Provide the (X, Y) coordinate of the cell's center where the given text is located.  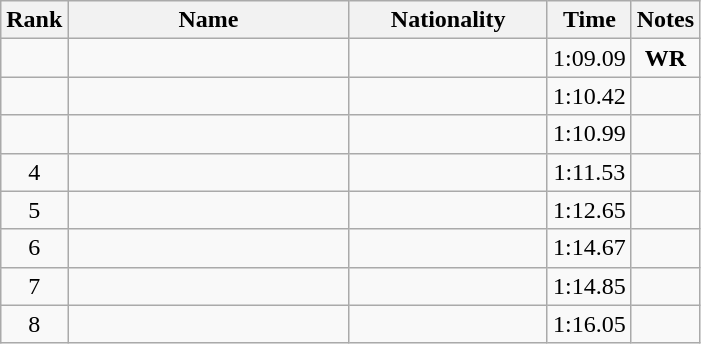
1:09.09 (589, 58)
1:16.05 (589, 324)
WR (665, 58)
5 (34, 210)
1:11.53 (589, 172)
Nationality (448, 20)
1:10.42 (589, 96)
4 (34, 172)
6 (34, 248)
Notes (665, 20)
1:10.99 (589, 134)
Rank (34, 20)
Name (208, 20)
Time (589, 20)
1:12.65 (589, 210)
7 (34, 286)
8 (34, 324)
1:14.85 (589, 286)
1:14.67 (589, 248)
